For the text-containing cell, return its midpoint in [x, y] coordinate format. 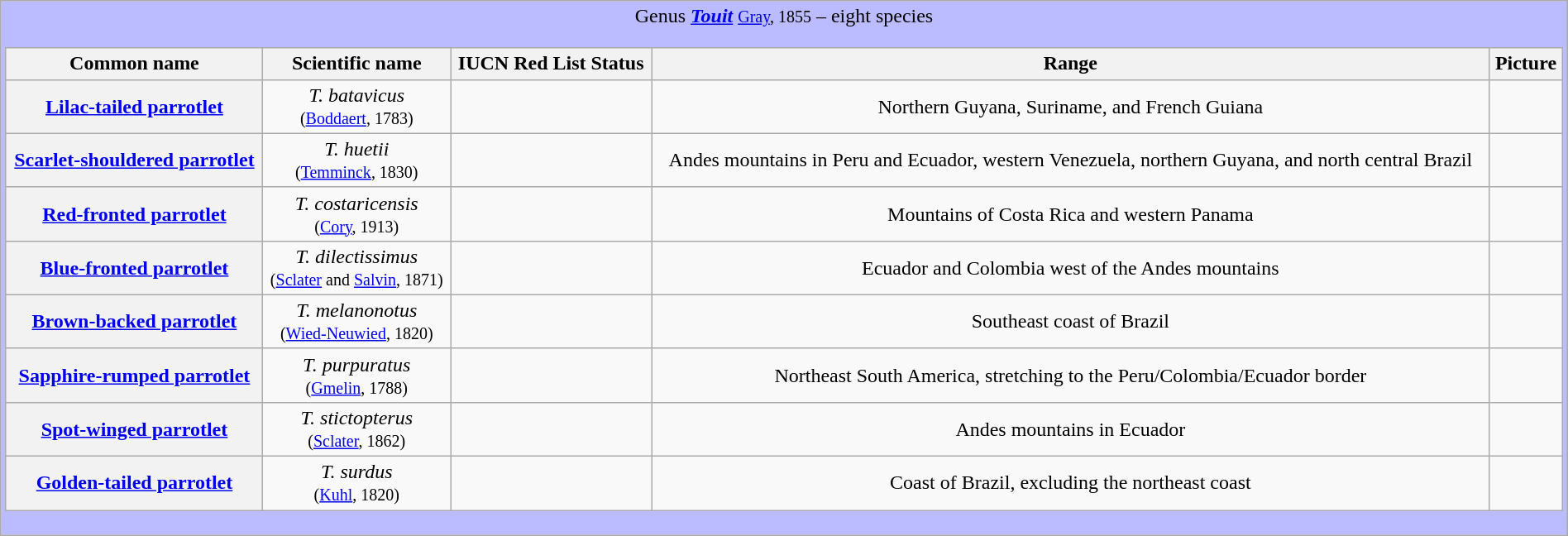
Lilac-tailed parrotlet [134, 106]
IUCN Red List Status [551, 64]
Sapphire-rumped parrotlet [134, 376]
Red-fronted parrotlet [134, 213]
Mountains of Costa Rica and western Panama [1070, 213]
Scarlet-shouldered parrotlet [134, 160]
T. huetii (Temminck, 1830) [357, 160]
Range [1070, 64]
Picture [1526, 64]
Blue-fronted parrotlet [134, 268]
T. batavicus (Boddaert, 1783) [357, 106]
Coast of Brazil, excluding the northeast coast [1070, 483]
Northeast South America, stretching to the Peru/Colombia/Ecuador border [1070, 376]
Golden-tailed parrotlet [134, 483]
T. surdus (Kuhl, 1820) [357, 483]
T. dilectissimus (Sclater and Salvin, 1871) [357, 268]
Brown-backed parrotlet [134, 321]
Andes mountains in Peru and Ecuador, western Venezuela, northern Guyana, and north central Brazil [1070, 160]
T. costaricensis (Cory, 1913) [357, 213]
Andes mountains in Ecuador [1070, 428]
Spot-winged parrotlet [134, 428]
Ecuador and Colombia west of the Andes mountains [1070, 268]
T. stictopterus (Sclater, 1862) [357, 428]
T. melanonotus (Wied-Neuwied, 1820) [357, 321]
Northern Guyana, Suriname, and French Guiana [1070, 106]
T. purpuratus (Gmelin, 1788) [357, 376]
Scientific name [357, 64]
Southeast coast of Brazil [1070, 321]
Common name [134, 64]
